Search for the cell housing the specified text and yield its [x, y] center coordinate. 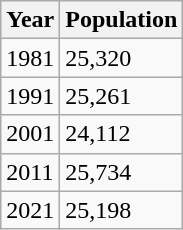
Population [122, 20]
1991 [30, 96]
2021 [30, 210]
25,320 [122, 58]
25,198 [122, 210]
24,112 [122, 134]
Year [30, 20]
2001 [30, 134]
25,734 [122, 172]
2011 [30, 172]
1981 [30, 58]
25,261 [122, 96]
